Identify which cell holds the provided text, then report its [X, Y] central coordinate. 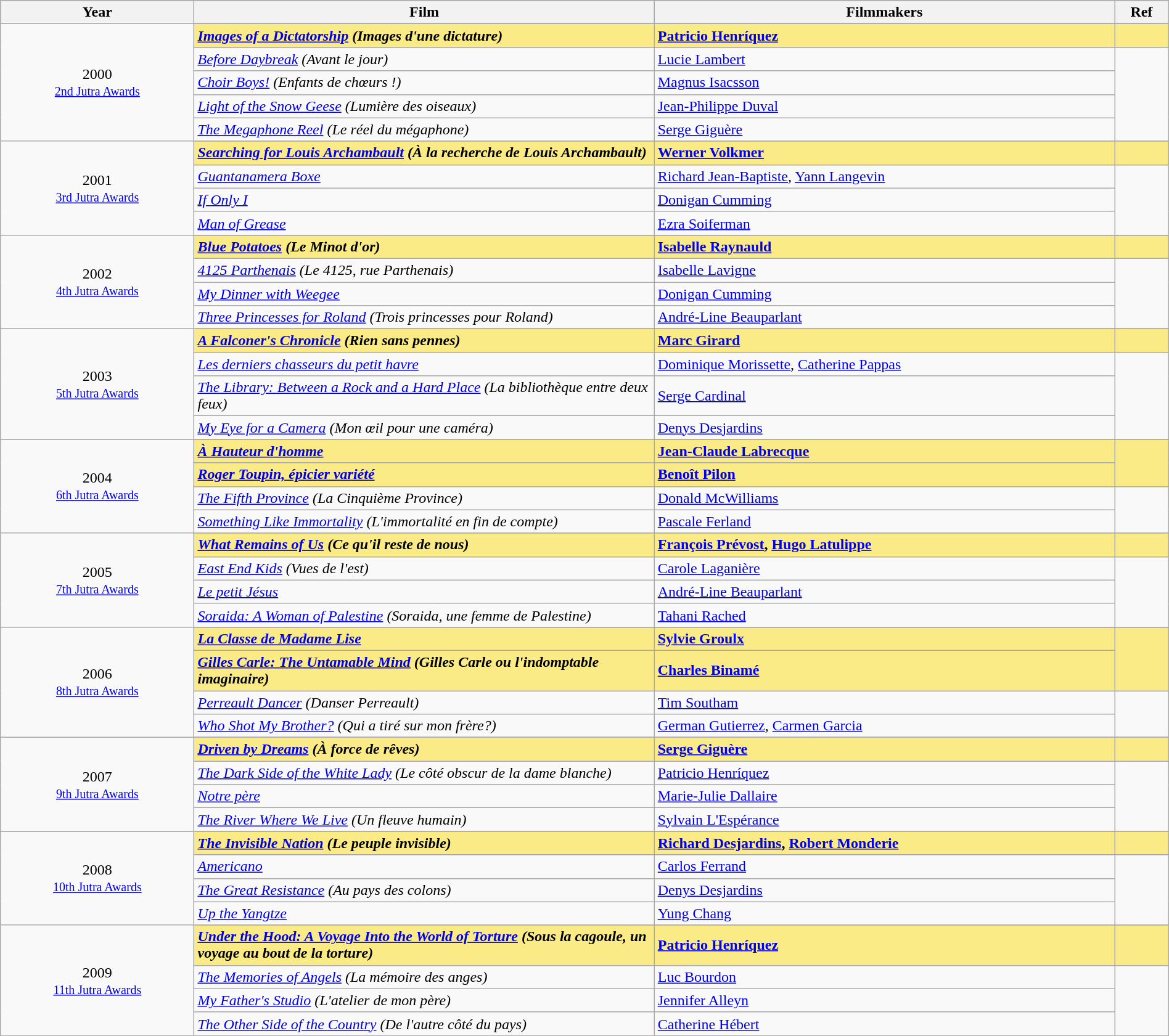
Catherine Hébert [884, 1024]
Sylvie Groulx [884, 638]
My Dinner with Weegee [424, 294]
4125 Parthenais (Le 4125, rue Parthenais) [424, 270]
2002 4th Jutra Awards [97, 282]
Ref [1142, 12]
Carlos Ferrand [884, 867]
Man of Grease [424, 223]
German Gutierrez, Carmen Garcia [884, 726]
2005 7th Jutra Awards [97, 580]
Isabelle Lavigne [884, 270]
The Invisible Nation (Le peuple invisible) [424, 843]
The Other Side of the Country (De l'autre côté du pays) [424, 1024]
Driven by Dreams (À force de rêves) [424, 749]
Les derniers chasseurs du petit havre [424, 364]
Jean-Philippe Duval [884, 106]
Carole Laganière [884, 568]
My Father's Studio (L'atelier de mon père) [424, 1000]
Le petit Jésus [424, 592]
Pascale Ferland [884, 521]
Choir Boys! (Enfants de chœurs !) [424, 83]
2000 2nd Jutra Awards [97, 83]
The Megaphone Reel (Le réel du mégaphone) [424, 129]
Under the Hood: A Voyage Into the World of Torture (Sous la cagoule, un voyage au bout de la torture) [424, 945]
Perreault Dancer (Danser Perreault) [424, 702]
2009 11th Jutra Awards [97, 980]
What Remains of Us (Ce qu'il reste de nous) [424, 545]
Light of the Snow Geese (Lumière des oiseaux) [424, 106]
Lucie Lambert [884, 59]
My Eye for a Camera (Mon œil pour une caméra) [424, 428]
Donald McWilliams [884, 498]
2006 8th Jutra Awards [97, 682]
The Dark Side of the White Lady (Le côté obscur de la dame blanche) [424, 773]
Ezra Soiferman [884, 223]
Film [424, 12]
Jean-Claude Labrecque [884, 451]
Werner Volkmer [884, 153]
The Great Resistance (Au pays des colons) [424, 890]
The Memories of Angels (La mémoire des anges) [424, 977]
Serge Cardinal [884, 396]
Tahani Rached [884, 615]
Richard Jean-Baptiste, Yann Langevin [884, 176]
François Prévost, Hugo Latulippe [884, 545]
Dominique Morissette, Catherine Pappas [884, 364]
Americano [424, 867]
Marie-Julie Dallaire [884, 796]
Charles Binamé [884, 671]
2007 9th Jutra Awards [97, 785]
Year [97, 12]
2008 10th Jutra Awards [97, 878]
Guantanamera Boxe [424, 176]
A Falconer's Chronicle (Rien sans pennes) [424, 341]
Jennifer Alleyn [884, 1000]
Gilles Carle: The Untamable Mind (Gilles Carle ou l'indomptable imaginaire) [424, 671]
Soraida: A Woman of Palestine (Soraida, une femme de Palestine) [424, 615]
Up the Yangtze [424, 913]
If Only I [424, 200]
Who Shot My Brother? (Qui a tiré sur mon frère?) [424, 726]
Yung Chang [884, 913]
2003 5th Jutra Awards [97, 385]
2004 6th Jutra Awards [97, 486]
Searching for Louis Archambault (À la recherche de Louis Archambault) [424, 153]
Tim Southam [884, 702]
Notre père [424, 796]
Something Like Immortality (L'immortalité en fin de compte) [424, 521]
Isabelle Raynauld [884, 247]
À Hauteur d'homme [424, 451]
Sylvain L'Espérance [884, 820]
Benoît Pilon [884, 475]
La Classe de Madame Lise [424, 638]
Three Princesses for Roland (Trois princesses pour Roland) [424, 317]
Magnus Isacsson [884, 83]
The Fifth Province (La Cinquième Province) [424, 498]
East End Kids (Vues de l'est) [424, 568]
2001 3rd Jutra Awards [97, 188]
The Library: Between a Rock and a Hard Place (La bibliothèque entre deux feux) [424, 396]
Before Daybreak (Avant le jour) [424, 59]
Images of a Dictatorship (Images d'une dictature) [424, 36]
Filmmakers [884, 12]
Richard Desjardins, Robert Monderie [884, 843]
Marc Girard [884, 341]
The River Where We Live (Un fleuve humain) [424, 820]
Roger Toupin, épicier variété [424, 475]
Blue Potatoes (Le Minot d'or) [424, 247]
Luc Bourdon [884, 977]
